Return (x, y) of the center of cell containing provided text 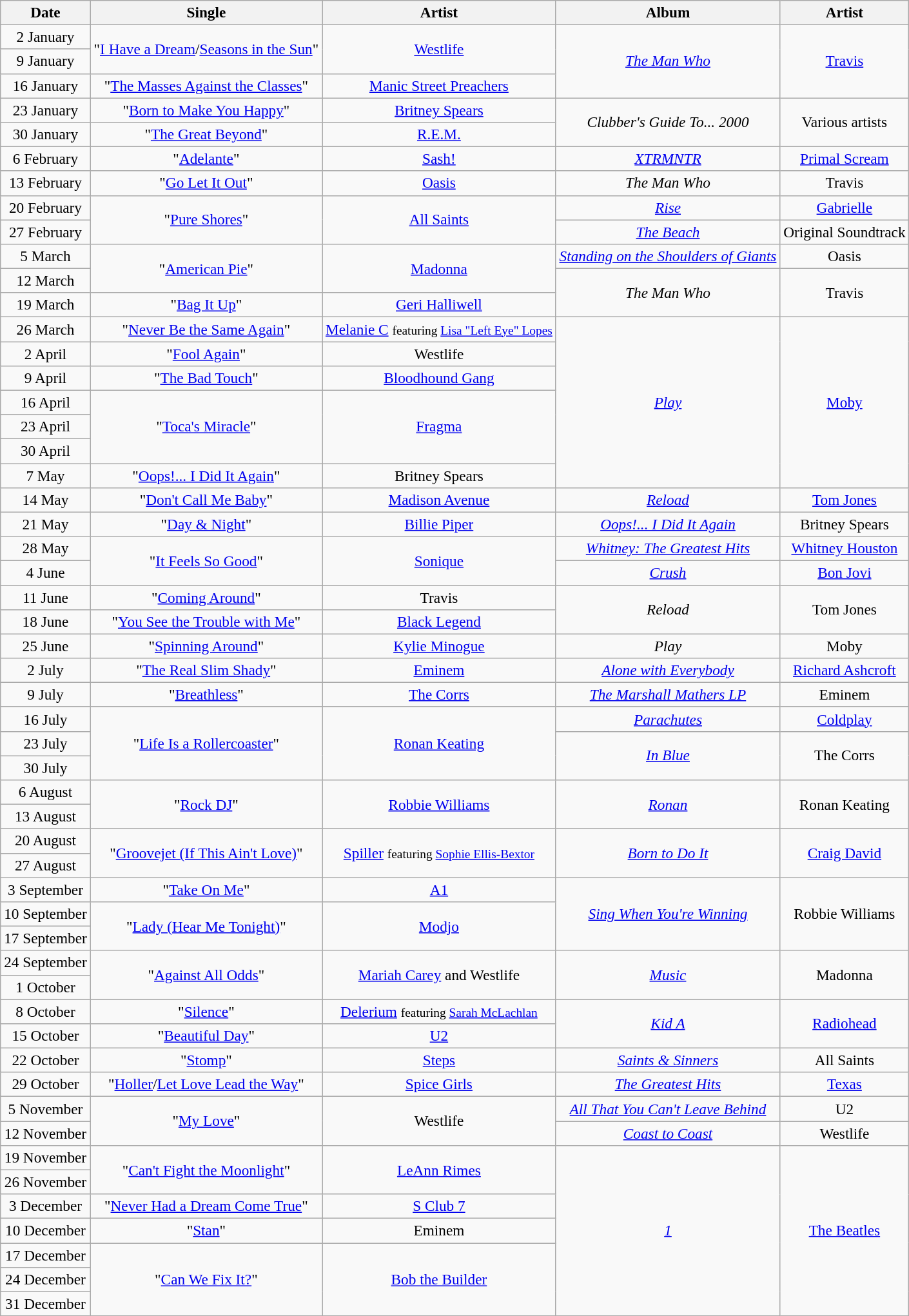
XTRMNTR (668, 159)
19 March (45, 305)
9 July (45, 694)
"Never Be the Same Again" (206, 329)
"Coming Around" (206, 597)
Fragma (440, 427)
2 January (45, 37)
Manic Street Preachers (440, 86)
17 December (45, 1255)
"My Love" (206, 1121)
A1 (440, 889)
10 September (45, 914)
19 November (45, 1157)
"Silence" (206, 1011)
"Pure Shores" (206, 220)
31 December (45, 1304)
"Against All Odds" (206, 975)
Ronan (668, 804)
15 October (45, 1036)
8 October (45, 1011)
Whitney: The Greatest Hits (668, 548)
"Life Is a Rollercoaster" (206, 743)
The Beach (668, 231)
24 December (45, 1279)
Single (206, 12)
Coldplay (845, 719)
"Stan" (206, 1230)
"Don't Call Me Baby" (206, 500)
26 March (45, 329)
Sing When You're Winning (668, 913)
28 May (45, 548)
13 February (45, 183)
Modjo (440, 926)
23 July (45, 743)
All That You Can't Leave Behind (668, 1108)
"Holler/Let Love Lead the Way" (206, 1085)
"Beautiful Day" (206, 1036)
"Oops!... I Did It Again" (206, 475)
"Bag It Up" (206, 305)
7 May (45, 475)
23 April (45, 427)
27 February (45, 231)
Black Legend (440, 622)
13 August (45, 816)
Sonique (440, 560)
"Rock DJ" (206, 804)
4 June (45, 573)
Bloodhound Gang (440, 378)
9 April (45, 378)
Kid A (668, 1023)
"The Bad Touch" (206, 378)
6 February (45, 159)
R.E.M. (440, 134)
Date (45, 12)
11 June (45, 597)
2 April (45, 353)
Madison Avenue (440, 500)
Delerium featuring Sarah McLachlan (440, 1011)
LeAnn Rimes (440, 1170)
"Toca's Miracle" (206, 427)
5 March (45, 256)
"American Pie" (206, 268)
The Beatles (845, 1230)
"Fool Again" (206, 353)
Billie Piper (440, 524)
3 September (45, 889)
20 August (45, 841)
In Blue (668, 756)
"The Masses Against the Classes" (206, 86)
"The Great Beyond" (206, 134)
"The Real Slim Shady" (206, 670)
"It Feels So Good" (206, 560)
Saints & Sinners (668, 1060)
"Can We Fix It?" (206, 1279)
Bon Jovi (845, 573)
Primal Scream (845, 159)
27 August (45, 865)
"Born to Make You Happy" (206, 110)
16 July (45, 719)
6 August (45, 792)
Crush (668, 573)
"Can't Fight the Moonlight" (206, 1170)
17 September (45, 938)
Album (668, 12)
Parachutes (668, 719)
Craig David (845, 853)
Music (668, 975)
The Greatest Hits (668, 1085)
26 November (45, 1182)
25 June (45, 646)
Bob the Builder (440, 1279)
"Adelante" (206, 159)
5 November (45, 1108)
12 March (45, 280)
14 May (45, 500)
Coast to Coast (668, 1133)
2 July (45, 670)
1 October (45, 987)
Richard Ashcroft (845, 670)
"Day & Night" (206, 524)
"I Have a Dream/Seasons in the Sun" (206, 49)
Alone with Everybody (668, 670)
29 October (45, 1085)
"Take On Me" (206, 889)
"Never Had a Dream Come True" (206, 1206)
"Stomp" (206, 1060)
20 February (45, 208)
"Spinning Around" (206, 646)
Geri Halliwell (440, 305)
Rise (668, 208)
Oops!... I Did It Again (668, 524)
Whitney Houston (845, 548)
30 July (45, 767)
The Marshall Mathers LP (668, 694)
18 June (45, 622)
Spiller featuring Sophie Ellis-Bextor (440, 853)
Texas (845, 1085)
Clubber's Guide To... 2000 (668, 122)
Spice Girls (440, 1085)
"Go Let It Out" (206, 183)
Original Soundtrack (845, 231)
S Club 7 (440, 1206)
Various artists (845, 122)
1 (668, 1230)
Radiohead (845, 1023)
Mariah Carey and Westlife (440, 975)
9 January (45, 61)
Born to Do It (668, 853)
30 January (45, 134)
Sash! (440, 159)
22 October (45, 1060)
12 November (45, 1133)
24 September (45, 963)
3 December (45, 1206)
Melanie C featuring Lisa "Left Eye" Lopes (440, 329)
Standing on the Shoulders of Giants (668, 256)
10 December (45, 1230)
30 April (45, 451)
"Groovejet (If This Ain't Love)" (206, 853)
"Breathless" (206, 694)
Steps (440, 1060)
16 January (45, 86)
"Lady (Hear Me Tonight)" (206, 926)
"You See the Trouble with Me" (206, 622)
23 January (45, 110)
Gabrielle (845, 208)
Kylie Minogue (440, 646)
21 May (45, 524)
16 April (45, 402)
